Find where the given text appears and provide that cell's center as [x, y] coordinate. 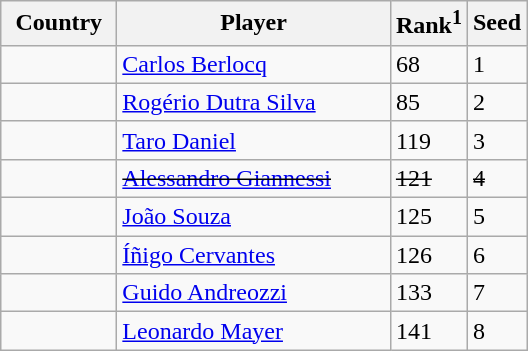
Íñigo Cervantes [254, 255]
119 [428, 140]
2 [496, 102]
Seed [496, 24]
Leonardo Mayer [254, 331]
Taro Daniel [254, 140]
141 [428, 331]
121 [428, 178]
Guido Andreozzi [254, 293]
1 [496, 64]
Country [59, 24]
85 [428, 102]
Rank1 [428, 24]
4 [496, 178]
Alessandro Giannessi [254, 178]
68 [428, 64]
Carlos Berlocq [254, 64]
7 [496, 293]
8 [496, 331]
Rogério Dutra Silva [254, 102]
6 [496, 255]
133 [428, 293]
João Souza [254, 217]
5 [496, 217]
Player [254, 24]
125 [428, 217]
3 [496, 140]
126 [428, 255]
